Provide the (x, y) coordinate of the cell's center where the given text is located.  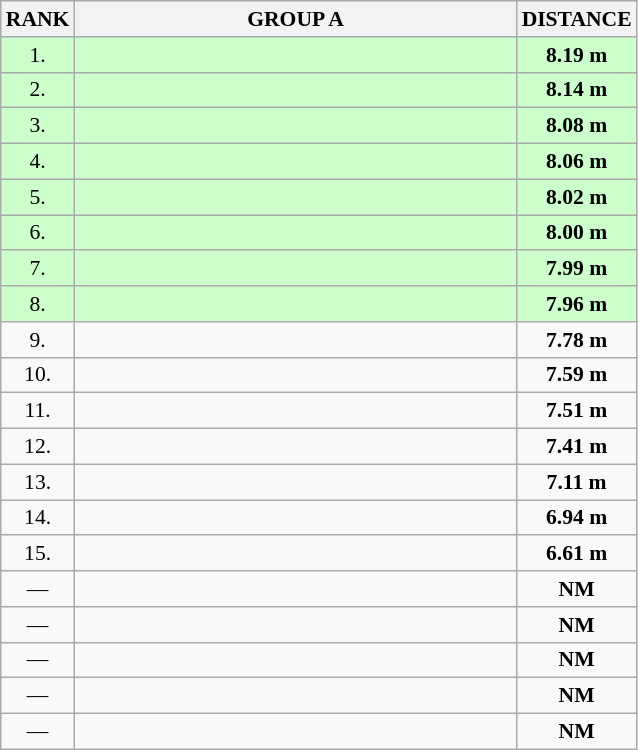
7. (38, 269)
6.61 m (577, 554)
8. (38, 304)
14. (38, 518)
7.99 m (577, 269)
DISTANCE (577, 19)
7.96 m (577, 304)
7.59 m (577, 375)
6.94 m (577, 518)
7.51 m (577, 411)
8.06 m (577, 162)
GROUP A (295, 19)
RANK (38, 19)
7.78 m (577, 340)
9. (38, 340)
8.19 m (577, 55)
7.11 m (577, 482)
15. (38, 554)
6. (38, 233)
13. (38, 482)
12. (38, 447)
1. (38, 55)
8.14 m (577, 90)
11. (38, 411)
3. (38, 126)
7.41 m (577, 447)
4. (38, 162)
8.00 m (577, 233)
8.08 m (577, 126)
8.02 m (577, 197)
5. (38, 197)
10. (38, 375)
2. (38, 90)
